Return the (X, Y) coordinate for the center point of the cell that contains the specified text.  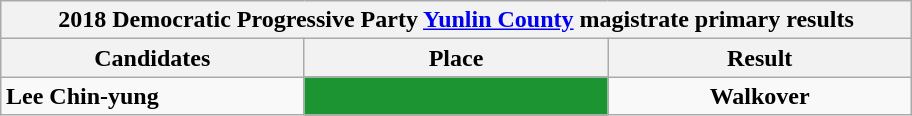
2018 Democratic Progressive Party Yunlin County magistrate primary results (456, 20)
Lee Chin-yung (152, 96)
Candidates (152, 58)
Result (760, 58)
Place (456, 58)
Walkover (760, 96)
